Output the [x, y] coordinate of the center of the cell containing the given text.  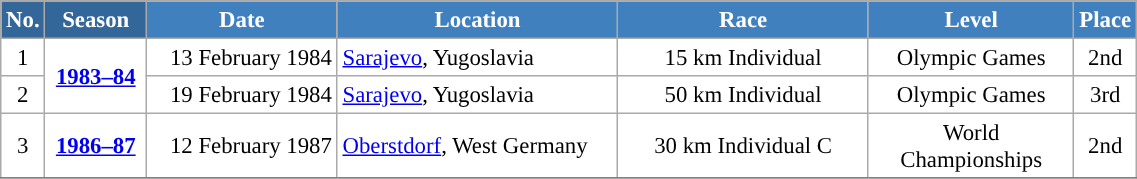
13 February 1984 [242, 58]
2 [23, 95]
1 [23, 58]
Race [744, 20]
Oberstdorf, West Germany [478, 146]
3rd [1105, 95]
1983–84 [96, 76]
Level [971, 20]
30 km Individual C [744, 146]
12 February 1987 [242, 146]
15 km Individual [744, 58]
Place [1105, 20]
19 February 1984 [242, 95]
Location [478, 20]
Season [96, 20]
1986–87 [96, 146]
3 [23, 146]
World Championships [971, 146]
50 km Individual [744, 95]
Date [242, 20]
No. [23, 20]
